Detect which cell encompasses the target text, then output its (x, y) center coordinate. 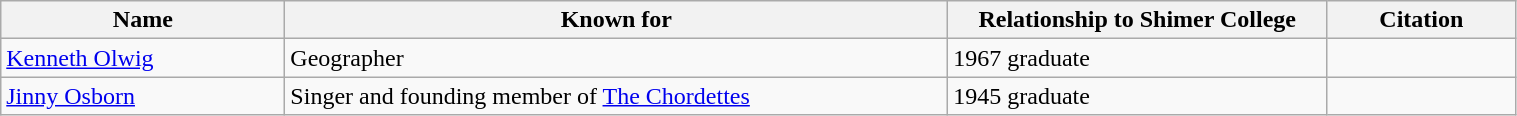
Known for (616, 20)
Name (143, 20)
Geographer (616, 58)
Relationship to Shimer College (1138, 20)
Jinny Osborn (143, 96)
Singer and founding member of The Chordettes (616, 96)
1945 graduate (1138, 96)
1967 graduate (1138, 58)
Kenneth Olwig (143, 58)
Citation (1422, 20)
